Return the (x, y) coordinate for the center point of the cell that contains the specified text.  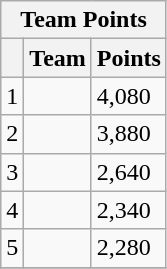
Team Points (84, 20)
2,340 (128, 210)
3,880 (128, 134)
1 (12, 96)
Team (58, 58)
2,280 (128, 248)
Points (128, 58)
4,080 (128, 96)
5 (12, 248)
2 (12, 134)
4 (12, 210)
2,640 (128, 172)
3 (12, 172)
